Capture the cell that displays the provided text and extract its [x, y] central coordinate. 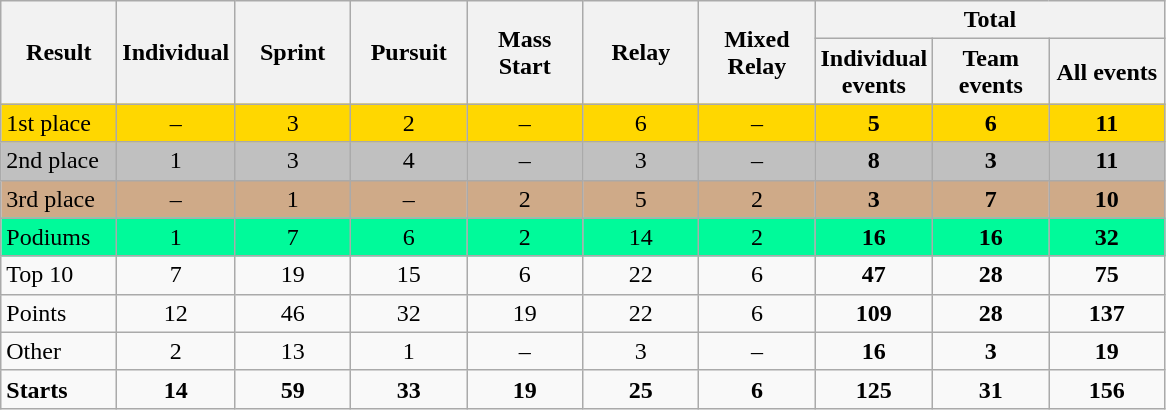
59 [293, 389]
3rd place [59, 199]
8 [874, 161]
Podiums [59, 237]
25 [641, 389]
Team events [991, 72]
Relay [641, 52]
46 [293, 313]
109 [874, 313]
All events [1107, 72]
33 [409, 389]
Top 10 [59, 275]
Sprint [293, 52]
Mass Start [525, 52]
125 [874, 389]
Points [59, 313]
156 [1107, 389]
12 [176, 313]
4 [409, 161]
1st place [59, 123]
47 [874, 275]
75 [1107, 275]
137 [1107, 313]
Starts [59, 389]
2nd place [59, 161]
31 [991, 389]
Individual events [874, 72]
Total [990, 20]
Result [59, 52]
Pursuit [409, 52]
Other [59, 351]
Individual [176, 52]
15 [409, 275]
MixedRelay [757, 52]
10 [1107, 199]
13 [293, 351]
